Output the [X, Y] coordinate of the center of the cell containing the given text.  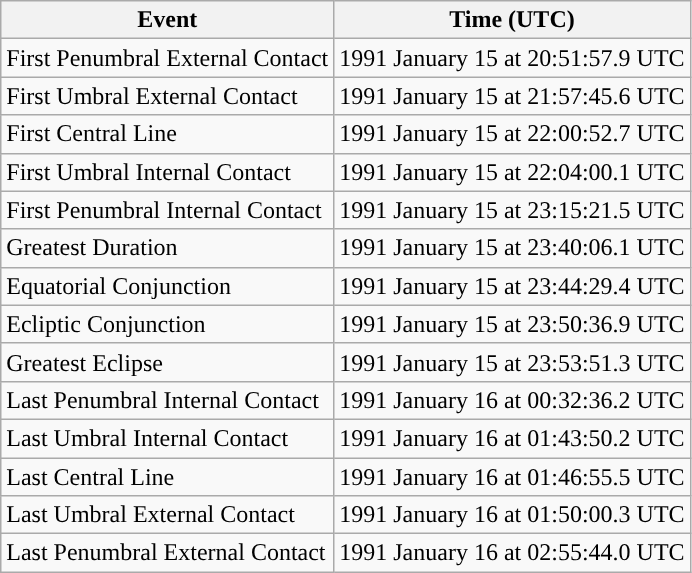
Last Penumbral External Contact [168, 553]
Greatest Eclipse [168, 362]
1991 January 16 at 00:32:36.2 UTC [512, 400]
Greatest Duration [168, 248]
1991 January 15 at 22:00:52.7 UTC [512, 134]
Event [168, 20]
First Umbral Internal Contact [168, 172]
Last Umbral Internal Contact [168, 438]
1991 January 15 at 23:15:21.5 UTC [512, 210]
First Penumbral Internal Contact [168, 210]
1991 January 16 at 01:50:00.3 UTC [512, 515]
First Umbral External Contact [168, 96]
1991 January 15 at 22:04:00.1 UTC [512, 172]
Equatorial Conjunction [168, 286]
1991 January 16 at 01:46:55.5 UTC [512, 477]
First Central Line [168, 134]
Ecliptic Conjunction [168, 324]
1991 January 15 at 23:50:36.9 UTC [512, 324]
1991 January 15 at 23:44:29.4 UTC [512, 286]
1991 January 15 at 20:51:57.9 UTC [512, 58]
Last Central Line [168, 477]
1991 January 16 at 01:43:50.2 UTC [512, 438]
Last Umbral External Contact [168, 515]
1991 January 15 at 23:40:06.1 UTC [512, 248]
1991 January 16 at 02:55:44.0 UTC [512, 553]
1991 January 15 at 21:57:45.6 UTC [512, 96]
1991 January 15 at 23:53:51.3 UTC [512, 362]
Last Penumbral Internal Contact [168, 400]
First Penumbral External Contact [168, 58]
Time (UTC) [512, 20]
